Provide the (X, Y) coordinate of the cell's center where the given text is located.  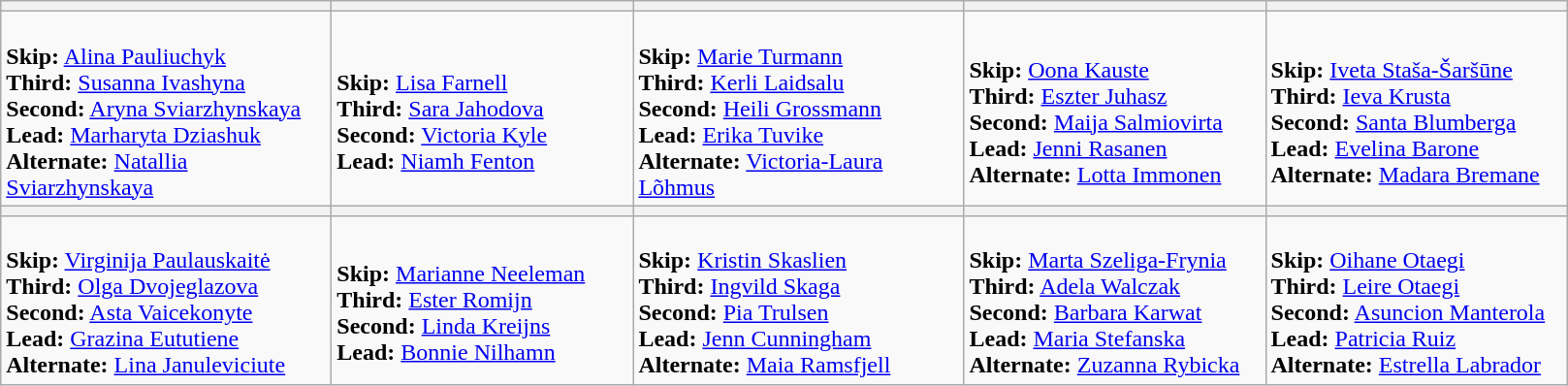
Skip: Virginija Paulauskaitė Third: Olga Dvojeglazova Second: Asta Vaicekonyte Lead: Grazina Eututiene Alternate: Lina Januleviciute (167, 301)
Skip: Marianne Neeleman Third: Ester Romijn Second: Linda Kreijns Lead: Bonnie Nilhamn (483, 301)
Skip: Lisa Farnell Third: Sara Jahodova Second: Victoria Kyle Lead: Niamh Fenton (483, 109)
Skip: Oihane Otaegi Third: Leire Otaegi Second: Asuncion Manterola Lead: Patricia Ruiz Alternate: Estrella Labrador (1416, 301)
Skip: Marie Turmann Third: Kerli Laidsalu Second: Heili Grossmann Lead: Erika Tuvike Alternate: Victoria-Laura Lõhmus (799, 109)
Skip: Iveta Staša-Šaršūne Third: Ieva Krusta Second: Santa Blumberga Lead: Evelina Barone Alternate: Madara Bremane (1416, 109)
Skip: Marta Szeliga-Frynia Third: Adela Walczak Second: Barbara Karwat Lead: Maria Stefanska Alternate: Zuzanna Rybicka (1115, 301)
Skip: Oona Kauste Third: Eszter Juhasz Second: Maija Salmiovirta Lead: Jenni Rasanen Alternate: Lotta Immonen (1115, 109)
Skip: Kristin Skaslien Third: Ingvild Skaga Second: Pia Trulsen Lead: Jenn Cunningham Alternate: Maia Ramsfjell (799, 301)
Skip: Alina Pauliuchyk Third: Susanna Ivashyna Second: Aryna Sviarzhynskaya Lead: Marharyta Dziashuk Alternate: Natallia Sviarzhynskaya (167, 109)
